Return the [x, y] coordinate for the center point of the cell that contains the specified text.  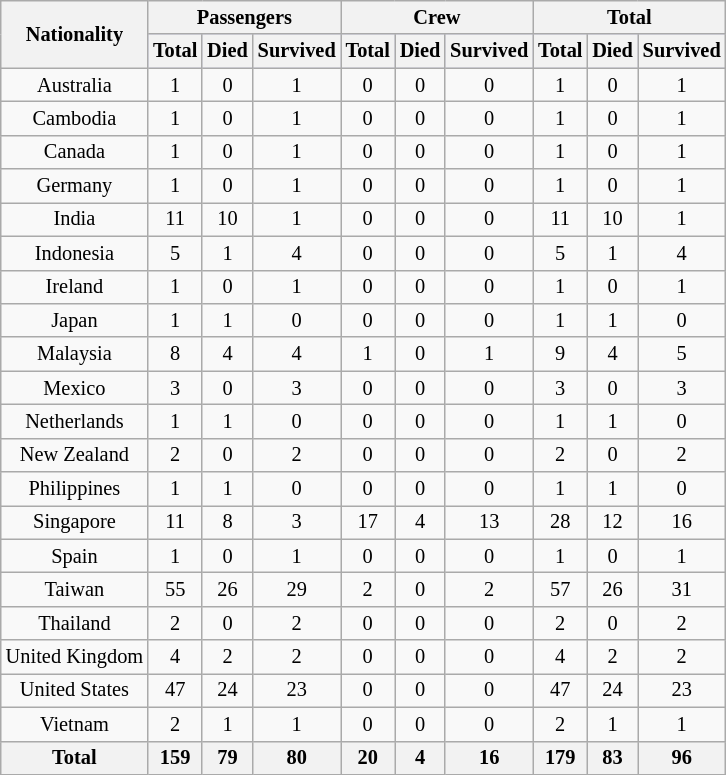
Australia [74, 85]
29 [297, 589]
9 [560, 354]
United Kingdom [74, 657]
79 [227, 758]
13 [489, 522]
17 [368, 522]
Thailand [74, 623]
Taiwan [74, 589]
28 [560, 522]
Crew [438, 17]
Mexico [74, 388]
Japan [74, 320]
Canada [74, 152]
United States [74, 690]
Ireland [74, 287]
96 [682, 758]
159 [175, 758]
Vietnam [74, 724]
57 [560, 589]
31 [682, 589]
Nationality [74, 34]
Malaysia [74, 354]
New Zealand [74, 455]
Cambodia [74, 118]
Passengers [244, 17]
India [74, 219]
179 [560, 758]
55 [175, 589]
83 [612, 758]
20 [368, 758]
80 [297, 758]
Singapore [74, 522]
12 [612, 522]
Philippines [74, 489]
Indonesia [74, 253]
Netherlands [74, 421]
Spain [74, 556]
Germany [74, 186]
